Scan for the cell matching the given text and deliver its [X, Y] coordinate at center. 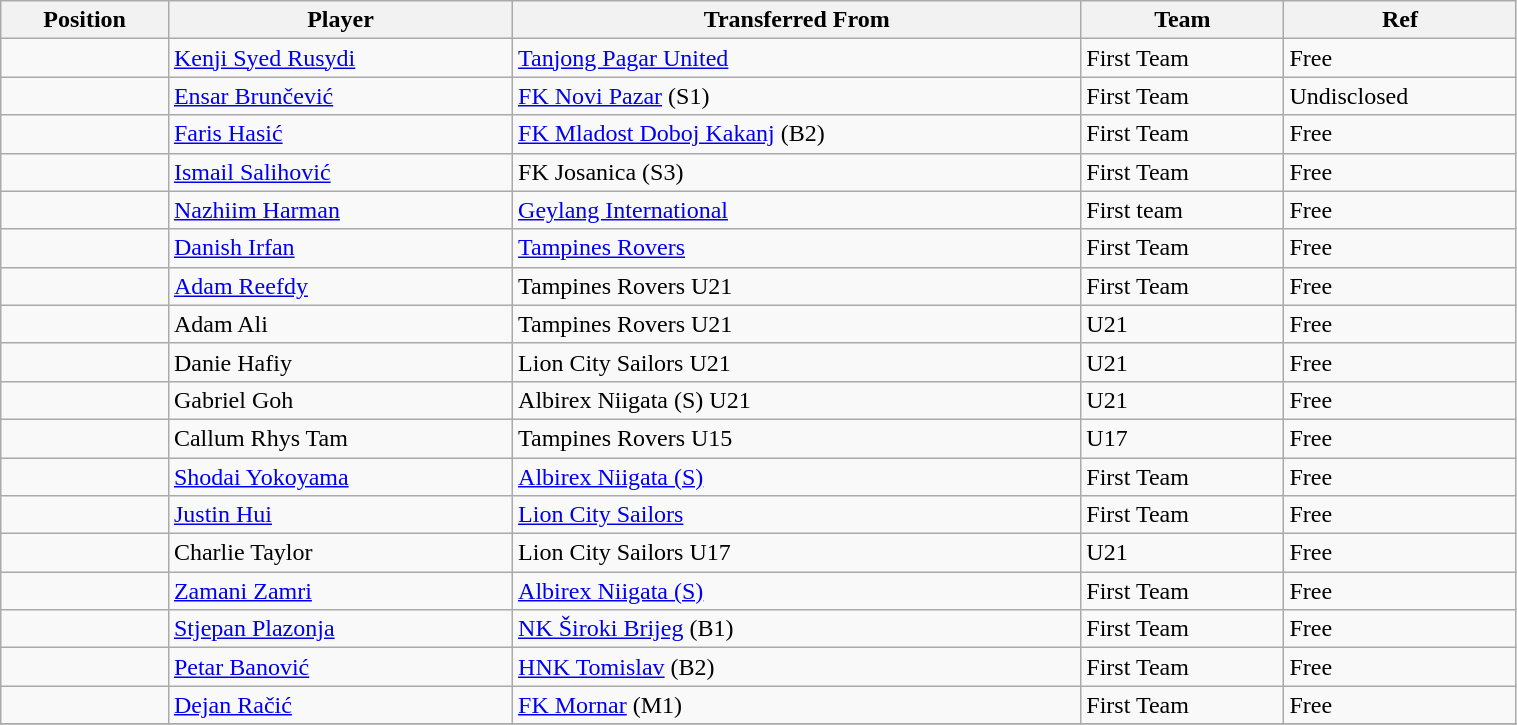
FK Mladost Doboj Kakanj (B2) [797, 134]
NK Široki Brijeg (B1) [797, 629]
Charlie Taylor [340, 553]
Tampines Rovers U15 [797, 438]
Shodai Yokoyama [340, 477]
Lion City Sailors [797, 515]
Gabriel Goh [340, 400]
HNK Tomislav (B2) [797, 667]
Justin Hui [340, 515]
Ensar Brunčević [340, 96]
Lion City Sailors U17 [797, 553]
Dejan Račić [340, 705]
Undisclosed [1400, 96]
Zamani Zamri [340, 591]
Geylang International [797, 210]
FK Novi Pazar (S1) [797, 96]
Callum Rhys Tam [340, 438]
Player [340, 20]
Petar Banović [340, 667]
Tanjong Pagar United [797, 58]
Position [85, 20]
Adam Ali [340, 324]
Faris Hasić [340, 134]
Nazhiim Harman [340, 210]
Ref [1400, 20]
Ismail Salihović [340, 172]
Danish Irfan [340, 248]
Stjepan Plazonja [340, 629]
U17 [1182, 438]
First team [1182, 210]
FK Josanica (S3) [797, 172]
Adam Reefdy [340, 286]
Team [1182, 20]
Danie Hafiy [340, 362]
Transferred From [797, 20]
Tampines Rovers [797, 248]
Lion City Sailors U21 [797, 362]
Albirex Niigata (S) U21 [797, 400]
FK Mornar (M1) [797, 705]
Kenji Syed Rusydi [340, 58]
